Capture the cell that displays the provided text and extract its (x, y) central coordinate. 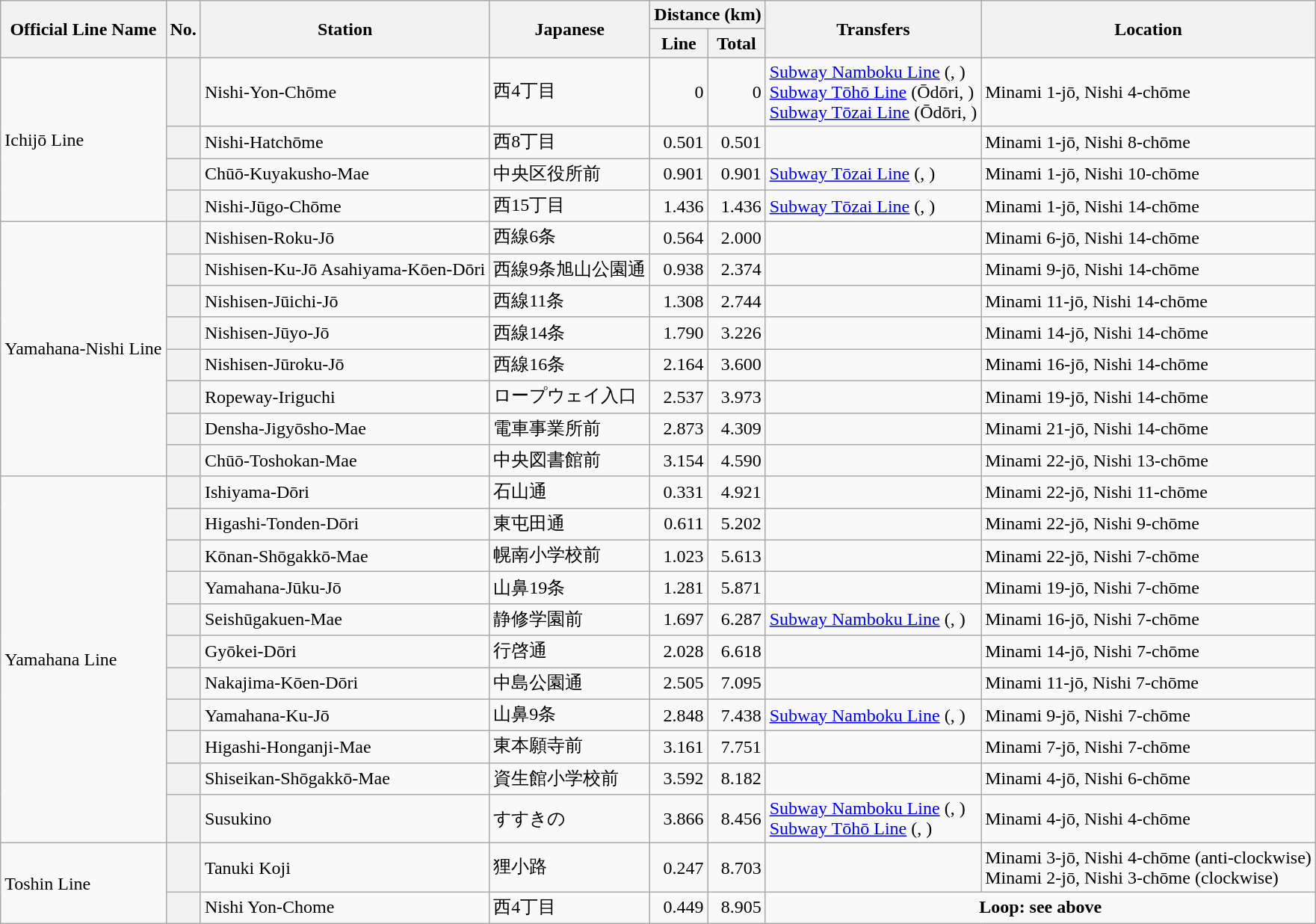
Minami 9-jō, Nishi 14-chōme (1149, 269)
Distance (km) (708, 15)
Ishiyama-Dōri (345, 492)
Subway Namboku Line (, ) Subway Tōhō Line (Ōdōri, ) Subway Tōzai Line (Ōdōri, ) (873, 92)
東本願寺前 (569, 748)
Nakajima-Kōen-Dōri (345, 683)
6.618 (737, 652)
2.848 (679, 715)
4.309 (737, 429)
Minami 22-jō, Nishi 13-chōme (1149, 461)
Kōnan-Shōgakkō-Mae (345, 556)
0.938 (679, 269)
資生館小学校前 (569, 779)
Chūō-Toshokan-Mae (345, 461)
静修学園前 (569, 619)
Minami 1-jō, Nishi 10-chōme (1149, 175)
8.905 (737, 908)
3.866 (679, 819)
8.456 (737, 819)
1.790 (679, 333)
すすきの (569, 819)
行啓通 (569, 652)
Minami 4-jō, Nishi 4-chōme (1149, 819)
Location (1149, 29)
Nishi-Hatchōme (345, 142)
8.703 (737, 867)
1.308 (679, 302)
0.611 (679, 525)
中央図書館前 (569, 461)
1.281 (679, 588)
Transfers (873, 29)
Tanuki Koji (345, 867)
Minami 1-jō, Nishi 8-chōme (1149, 142)
0.449 (679, 908)
Ichijō Line (84, 140)
Nishi Yon-Chome (345, 908)
Nishisen-Jūichi-Jō (345, 302)
Yamahana-Nishi Line (84, 349)
東屯田通 (569, 525)
Line (679, 43)
西15丁目 (569, 206)
Shiseikan-Shōgakkō-Mae (345, 779)
4.590 (737, 461)
2.374 (737, 269)
2.873 (679, 429)
Ropeway-Iriguchi (345, 396)
Minami 9-jō, Nishi 7-chōme (1149, 715)
7.095 (737, 683)
西線16条 (569, 365)
Minami 16-jō, Nishi 7-chōme (1149, 619)
Higashi-Tonden-Dōri (345, 525)
Nishisen-Ku-Jō Asahiyama-Kōen-Dōri (345, 269)
Nishisen-Roku-Jō (345, 238)
5.202 (737, 525)
Minami 19-jō, Nishi 14-chōme (1149, 396)
Minami 11-jō, Nishi 14-chōme (1149, 302)
ロープウェイ入口 (569, 396)
Minami 7-jō, Nishi 7-chōme (1149, 748)
0.247 (679, 867)
7.751 (737, 748)
4.921 (737, 492)
Minami 6-jō, Nishi 14-chōme (1149, 238)
1.697 (679, 619)
山鼻19条 (569, 588)
Higashi-Honganji-Mae (345, 748)
Minami 22-jō, Nishi 11-chōme (1149, 492)
3.600 (737, 365)
Minami 14-jō, Nishi 14-chōme (1149, 333)
3.161 (679, 748)
6.287 (737, 619)
1.023 (679, 556)
2.537 (679, 396)
Chūō-Kuyakusho-Mae (345, 175)
Susukino (345, 819)
Densha-Jigyōsho-Mae (345, 429)
Minami 21-jō, Nishi 14-chōme (1149, 429)
Yamahana Line (84, 659)
Minami 14-jō, Nishi 7-chōme (1149, 652)
5.613 (737, 556)
Minami 22-jō, Nishi 9-chōme (1149, 525)
8.182 (737, 779)
No. (183, 29)
Nishi-Yon-Chōme (345, 92)
Station (345, 29)
3.226 (737, 333)
中島公園通 (569, 683)
2.505 (679, 683)
西線14条 (569, 333)
Minami 4-jō, Nishi 6-chōme (1149, 779)
西線9条旭山公園通 (569, 269)
3.592 (679, 779)
Nishisen-Jūroku-Jō (345, 365)
7.438 (737, 715)
2.744 (737, 302)
2.000 (737, 238)
Minami 16-jō, Nishi 14-chōme (1149, 365)
電車事業所前 (569, 429)
Subway Namboku Line (, ) Subway Tōhō Line (, ) (873, 819)
山鼻9条 (569, 715)
Gyōkei-Dōri (345, 652)
0.331 (679, 492)
Seishūgakuen-Mae (345, 619)
Yamahana-Ku-Jō (345, 715)
Loop: see above (1040, 908)
石山通 (569, 492)
狸小路 (569, 867)
Yamahana-Jūku-Jō (345, 588)
西8丁目 (569, 142)
Total (737, 43)
Minami 3-jō, Nishi 4-chōme (anti-clockwise)Minami 2-jō, Nishi 3-chōme (clockwise) (1149, 867)
西線11条 (569, 302)
Japanese (569, 29)
幌南小学校前 (569, 556)
2.028 (679, 652)
0.564 (679, 238)
西線6条 (569, 238)
中央区役所前 (569, 175)
Minami 1-jō, Nishi 14-chōme (1149, 206)
Nishisen-Jūyo-Jō (345, 333)
Minami 11-jō, Nishi 7-chōme (1149, 683)
Minami 22-jō, Nishi 7-chōme (1149, 556)
Toshin Line (84, 884)
2.164 (679, 365)
3.154 (679, 461)
Minami 1-jō, Nishi 4-chōme (1149, 92)
Minami 19-jō, Nishi 7-chōme (1149, 588)
3.973 (737, 396)
5.871 (737, 588)
Official Line Name (84, 29)
Nishi-Jūgo-Chōme (345, 206)
